Find where the given text appears and provide that cell's center as (x, y) coordinate. 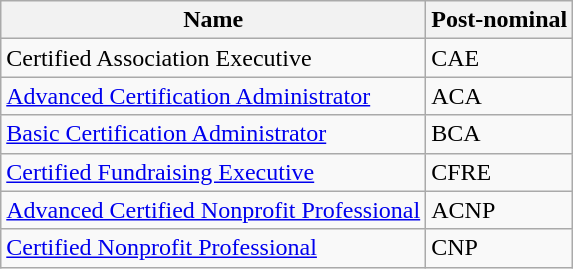
Certified Association Executive (214, 58)
Certified Nonprofit Professional (214, 248)
BCA (500, 134)
Post-nominal (500, 20)
Basic Certification Administrator (214, 134)
ACNP (500, 210)
CFRE (500, 172)
Advanced Certification Administrator (214, 96)
Name (214, 20)
ACA (500, 96)
CAE (500, 58)
CNP (500, 248)
Certified Fundraising Executive (214, 172)
Advanced Certified Nonprofit Professional (214, 210)
